Determine the (X, Y) coordinate at the center of the cell enclosing the given text.  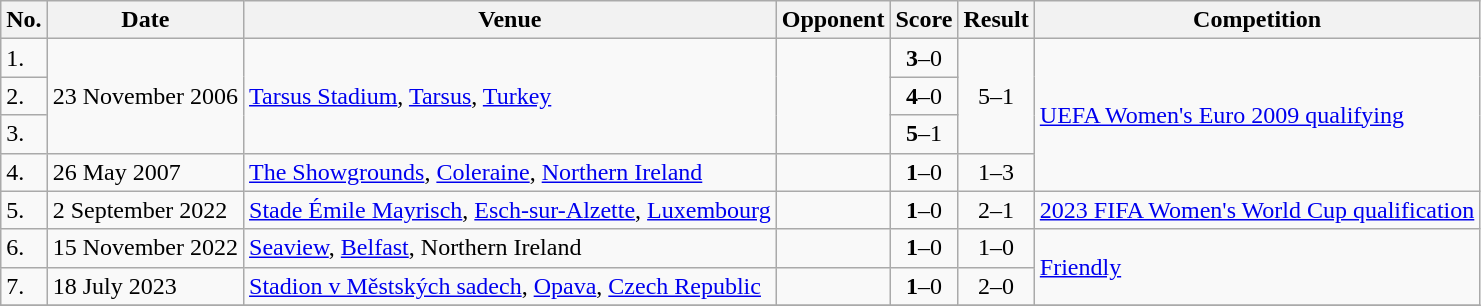
The Showgrounds, Coleraine, Northern Ireland (510, 172)
1. (24, 58)
Stade Émile Mayrisch, Esch-sur-Alzette, Luxembourg (510, 210)
No. (24, 20)
Score (924, 20)
5. (24, 210)
Seaview, Belfast, Northern Ireland (510, 248)
Friendly (1257, 267)
4–0 (924, 96)
Result (996, 20)
2. (24, 96)
3. (24, 134)
23 November 2006 (145, 96)
2 September 2022 (145, 210)
2–0 (996, 286)
UEFA Women's Euro 2009 qualifying (1257, 115)
15 November 2022 (145, 248)
Stadion v Městských sadech, Opava, Czech Republic (510, 286)
3–0 (924, 58)
Venue (510, 20)
2023 FIFA Women's World Cup qualification (1257, 210)
Tarsus Stadium, Tarsus, Turkey (510, 96)
Opponent (833, 20)
Date (145, 20)
26 May 2007 (145, 172)
6. (24, 248)
2–1 (996, 210)
4. (24, 172)
Competition (1257, 20)
1–3 (996, 172)
7. (24, 286)
18 July 2023 (145, 286)
